Provide the (X, Y) coordinate of the cell's center where the given text is located.  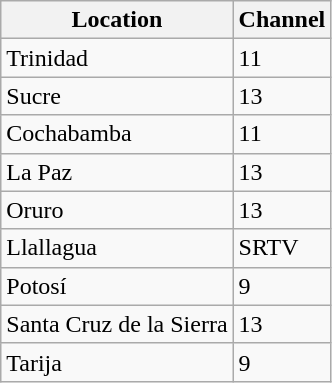
Location (117, 20)
Oruro (117, 210)
Trinidad (117, 58)
Cochabamba (117, 134)
Llallagua (117, 248)
Tarija (117, 362)
Sucre (117, 96)
Potosí (117, 286)
SRTV (282, 248)
La Paz (117, 172)
Santa Cruz de la Sierra (117, 324)
Channel (282, 20)
